From the cell containing the given text, extract its center point as [x, y] coordinate. 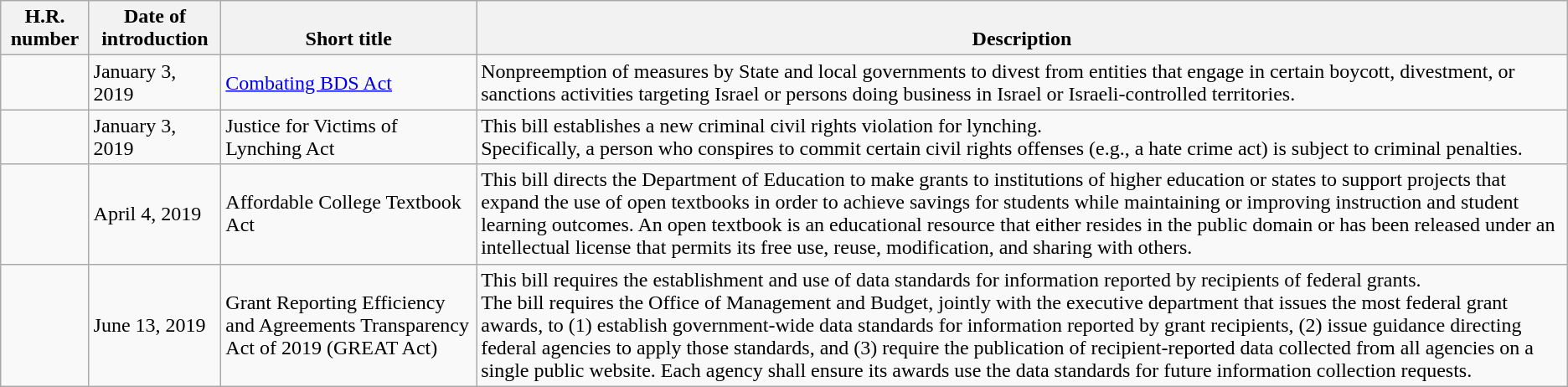
Affordable College Textbook Act [348, 214]
Justice for Victims of Lynching Act [348, 137]
Grant Reporting Efficiency and Agreements Transparency Act of 2019 (GREAT Act) [348, 325]
Date of introduction [155, 28]
Combating BDS Act [348, 82]
Short title [348, 28]
June 13, 2019 [155, 325]
Description [1022, 28]
April 4, 2019 [155, 214]
H.R. number [45, 28]
